From the cell containing the given text, extract its center point as (X, Y) coordinate. 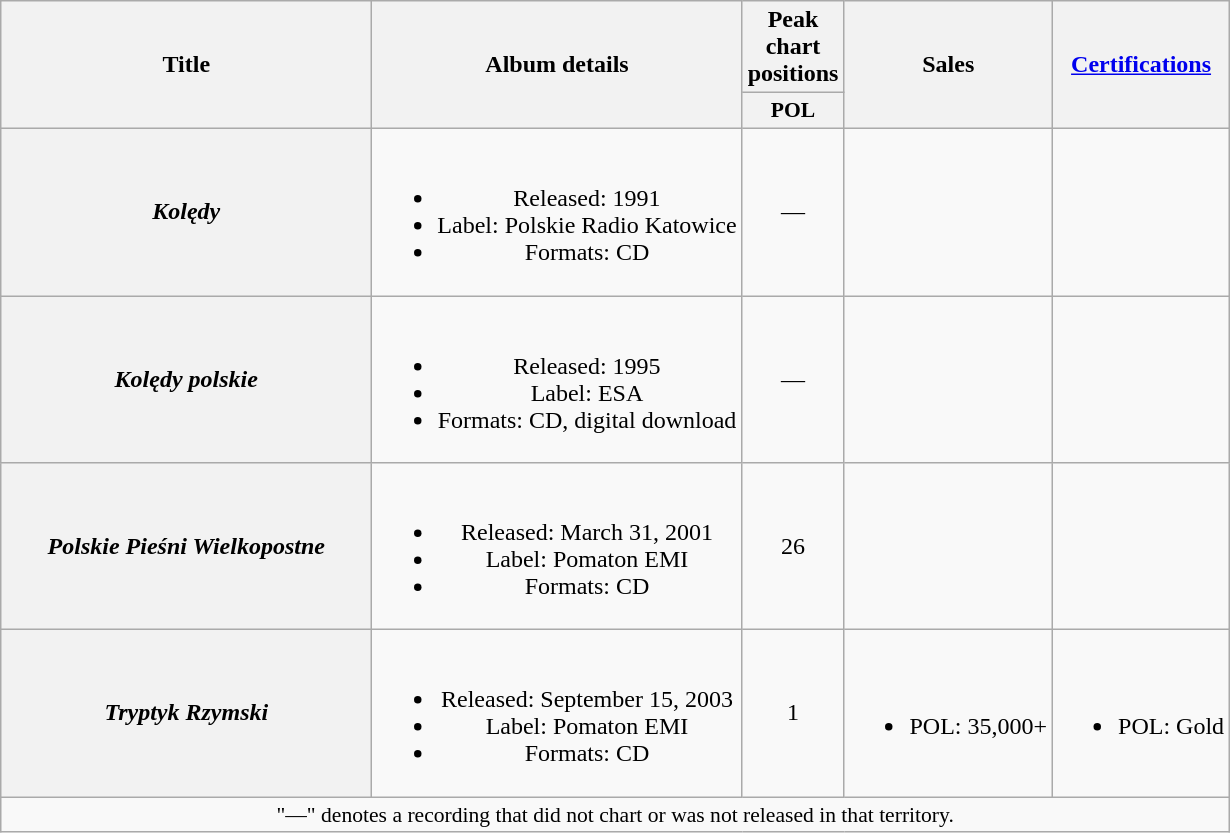
POL: Gold (1142, 714)
POL: 35,000+ (948, 714)
Released: September 15, 2003Label: Pomaton EMIFormats: CD (557, 714)
POL (793, 111)
Title (186, 65)
Kolędy polskie (186, 380)
1 (793, 714)
Certifications (1142, 65)
Album details (557, 65)
Polskie Pieśni Wielkopostne (186, 546)
Peak chart positions (793, 47)
"—" denotes a recording that did not chart or was not released in that territory. (616, 815)
26 (793, 546)
Released: 1995Label: ESAFormats: CD, digital download (557, 380)
Released: March 31, 2001Label: Pomaton EMIFormats: CD (557, 546)
Tryptyk Rzymski (186, 714)
Sales (948, 65)
Released: 1991Label: Polskie Radio KatowiceFormats: CD (557, 212)
Kolędy (186, 212)
